Extract the [X, Y] coordinate from the center of the cell holding the provided text.  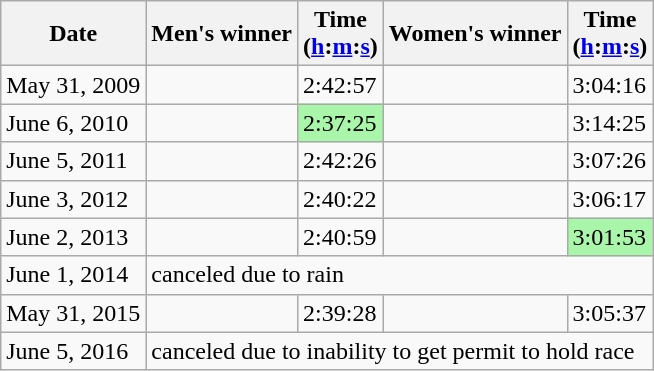
June 2, 2013 [74, 237]
June 6, 2010 [74, 123]
canceled due to inability to get permit to hold race [400, 351]
2:39:28 [341, 313]
3:01:53 [610, 237]
May 31, 2015 [74, 313]
2:42:26 [341, 161]
Women's winner [475, 34]
Men's winner [222, 34]
2:40:59 [341, 237]
2:37:25 [341, 123]
May 31, 2009 [74, 85]
3:04:16 [610, 85]
June 1, 2014 [74, 275]
3:14:25 [610, 123]
3:05:37 [610, 313]
3:07:26 [610, 161]
2:40:22 [341, 199]
June 5, 2011 [74, 161]
June 5, 2016 [74, 351]
Date [74, 34]
canceled due to rain [400, 275]
2:42:57 [341, 85]
June 3, 2012 [74, 199]
3:06:17 [610, 199]
